Determine the [X, Y] coordinate at the center of the cell enclosing the given text.  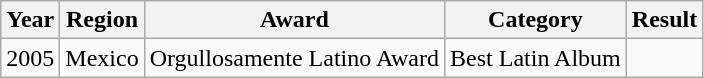
Category [536, 20]
Result [664, 20]
Award [294, 20]
Best Latin Album [536, 58]
Mexico [102, 58]
Region [102, 20]
Year [30, 20]
Orgullosamente Latino Award [294, 58]
2005 [30, 58]
